Find where the given text appears and provide that cell's center as (X, Y) coordinate. 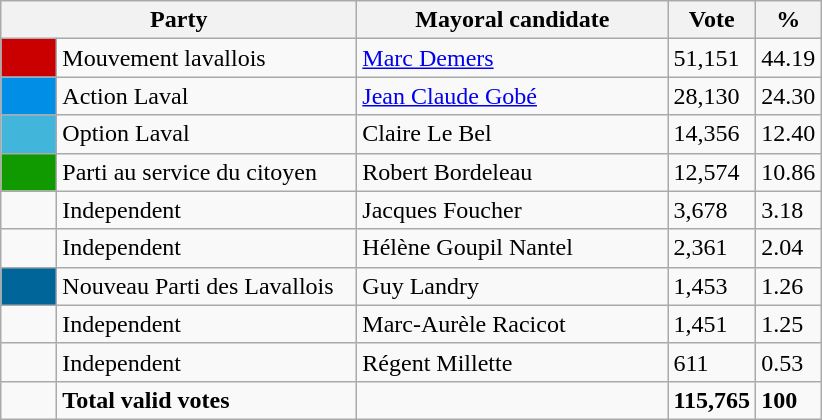
1,453 (712, 286)
Total valid votes (207, 400)
Mayoral candidate (512, 20)
Marc Demers (512, 58)
14,356 (712, 134)
Nouveau Parti des Lavallois (207, 286)
1,451 (712, 324)
1.25 (788, 324)
Guy Landry (512, 286)
2,361 (712, 248)
Régent Millette (512, 362)
12,574 (712, 172)
Jean Claude Gobé (512, 96)
Robert Bordeleau (512, 172)
% (788, 20)
24.30 (788, 96)
12.40 (788, 134)
Mouvement lavallois (207, 58)
Action Laval (207, 96)
115,765 (712, 400)
Marc-Aurèle Racicot (512, 324)
51,151 (712, 58)
Hélène Goupil Nantel (512, 248)
3.18 (788, 210)
10.86 (788, 172)
3,678 (712, 210)
100 (788, 400)
Vote (712, 20)
1.26 (788, 286)
Option Laval (207, 134)
44.19 (788, 58)
611 (712, 362)
2.04 (788, 248)
Party (179, 20)
28,130 (712, 96)
0.53 (788, 362)
Claire Le Bel (512, 134)
Parti au service du citoyen (207, 172)
Jacques Foucher (512, 210)
